Detect which cell encompasses the target text, then output its [x, y] center coordinate. 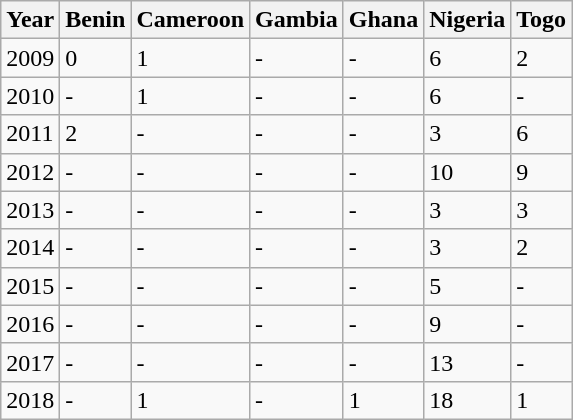
2017 [30, 362]
Ghana [383, 20]
2012 [30, 172]
Year [30, 20]
2015 [30, 286]
2009 [30, 58]
10 [468, 172]
2018 [30, 400]
18 [468, 400]
2014 [30, 248]
Cameroon [190, 20]
13 [468, 362]
2011 [30, 134]
Benin [96, 20]
Gambia [297, 20]
2013 [30, 210]
2010 [30, 96]
5 [468, 286]
2016 [30, 324]
0 [96, 58]
Togo [542, 20]
Nigeria [468, 20]
